Identify which cell holds the provided text, then report its [X, Y] central coordinate. 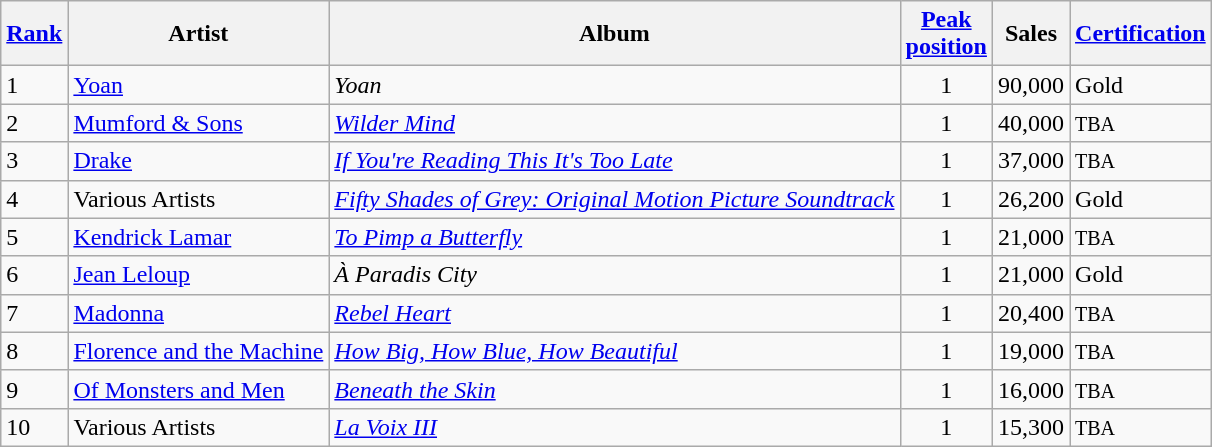
19,000 [1030, 351]
8 [34, 351]
Florence and the Machine [198, 351]
À Paradis City [614, 275]
Madonna [198, 313]
Kendrick Lamar [198, 237]
5 [34, 237]
How Big, How Blue, How Beautiful [614, 351]
90,000 [1030, 85]
To Pimp a Butterfly [614, 237]
20,400 [1030, 313]
Certification [1141, 34]
Jean Leloup [198, 275]
Album [614, 34]
2 [34, 123]
Drake [198, 161]
15,300 [1030, 427]
Rebel Heart [614, 313]
6 [34, 275]
26,200 [1030, 199]
7 [34, 313]
4 [34, 199]
40,000 [1030, 123]
Beneath the Skin [614, 389]
9 [34, 389]
Sales [1030, 34]
37,000 [1030, 161]
Of Monsters and Men [198, 389]
Artist [198, 34]
Mumford & Sons [198, 123]
La Voix III [614, 427]
Wilder Mind [614, 123]
Peakposition [946, 34]
10 [34, 427]
Rank [34, 34]
If You're Reading This It's Too Late [614, 161]
16,000 [1030, 389]
Fifty Shades of Grey: Original Motion Picture Soundtrack [614, 199]
3 [34, 161]
